Pinpoint the cell where the given text exists, returning its (X, Y) midpoint coordinate. 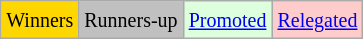
Runners-up (131, 20)
Promoted (228, 20)
Winners (40, 20)
Relegated (318, 20)
